Capture the cell that displays the provided text and extract its [x, y] central coordinate. 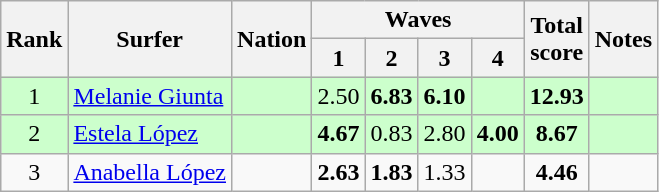
4.00 [498, 134]
12.93 [556, 96]
Melanie Giunta [150, 96]
Totalscore [556, 39]
2.50 [338, 96]
0.83 [392, 134]
4.67 [338, 134]
Anabella López [150, 172]
6.83 [392, 96]
2.63 [338, 172]
Estela López [150, 134]
Surfer [150, 39]
6.10 [444, 96]
Nation [272, 39]
Waves [418, 20]
Notes [623, 39]
1.83 [392, 172]
Rank [34, 39]
8.67 [556, 134]
2.80 [444, 134]
4 [498, 58]
4.46 [556, 172]
1.33 [444, 172]
